Output the (x, y) coordinate of the center of the cell containing the given text.  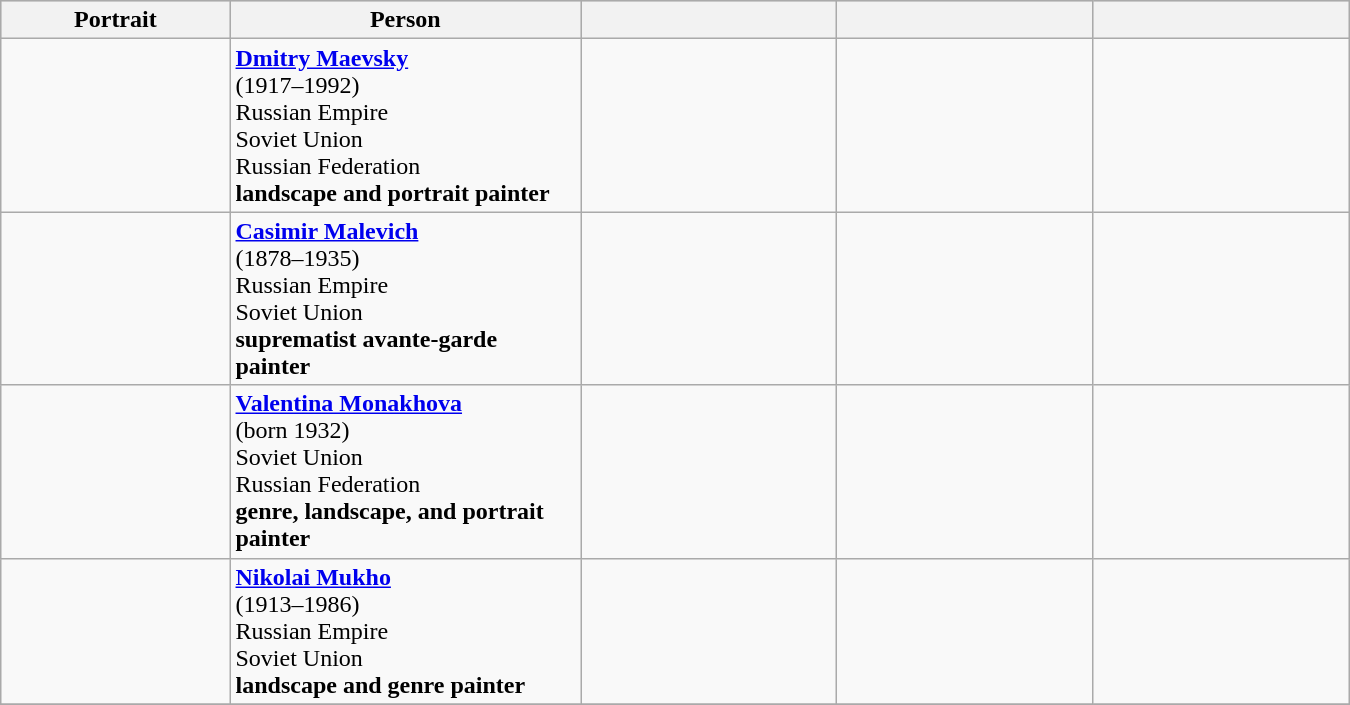
Portrait (116, 20)
Valentina Monakhova (born 1932)Soviet UnionRussian Federationgenre, landscape, and portrait painter (406, 472)
Nikolai Mukho (1913–1986)Russian EmpireSoviet Unionlandscape and genre painter (406, 631)
Dmitry Maevsky (1917–1992)Russian EmpireSoviet UnionRussian Federationlandscape and portrait painter (406, 126)
Casimir Malevich (1878–1935)Russian EmpireSoviet Unionsuprematist avante-garde painter (406, 298)
Person (406, 20)
